From the cell containing the given text, extract its center point as (x, y) coordinate. 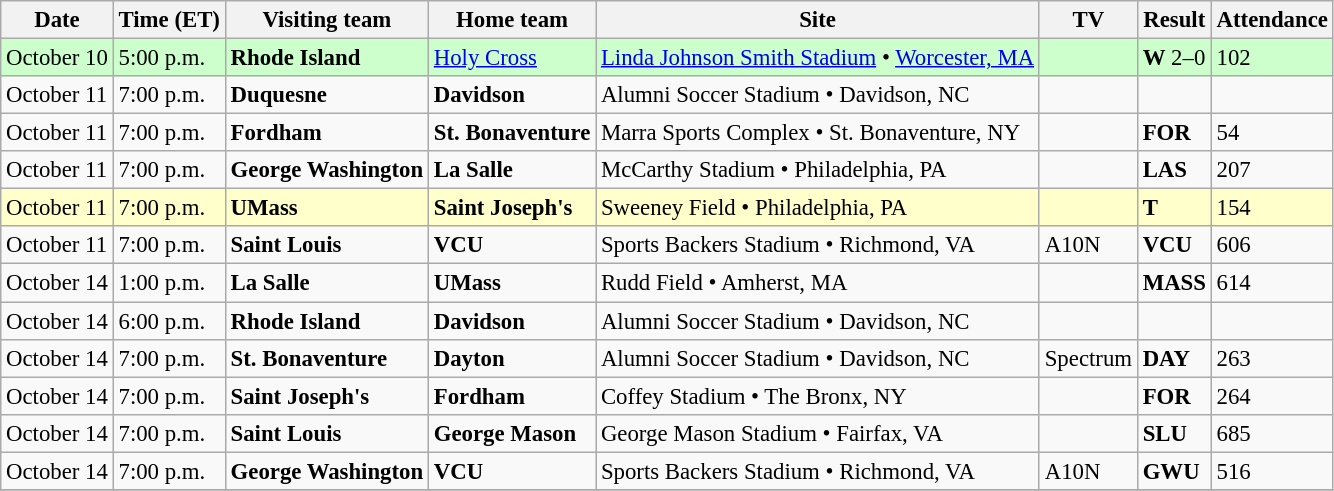
606 (1272, 245)
Spectrum (1088, 358)
Visiting team (326, 20)
516 (1272, 471)
Site (818, 20)
Coffey Stadium • The Bronx, NY (818, 396)
DAY (1174, 358)
6:00 p.m. (169, 321)
5:00 p.m. (169, 58)
1:00 p.m. (169, 283)
Rudd Field • Amherst, MA (818, 283)
TV (1088, 20)
Date (57, 20)
Linda Johnson Smith Stadium • Worcester, MA (818, 58)
Dayton (512, 358)
Home team (512, 20)
685 (1272, 433)
264 (1272, 396)
George Mason (512, 433)
SLU (1174, 433)
W 2–0 (1174, 58)
Duquesne (326, 95)
T (1174, 208)
LAS (1174, 170)
GWU (1174, 471)
Sweeney Field • Philadelphia, PA (818, 208)
MASS (1174, 283)
Holy Cross (512, 58)
54 (1272, 133)
154 (1272, 208)
Marra Sports Complex • St. Bonaventure, NY (818, 133)
614 (1272, 283)
October 10 (57, 58)
207 (1272, 170)
Result (1174, 20)
263 (1272, 358)
George Mason Stadium • Fairfax, VA (818, 433)
Attendance (1272, 20)
Time (ET) (169, 20)
102 (1272, 58)
McCarthy Stadium • Philadelphia, PA (818, 170)
